Pinpoint the cell where the given text exists, returning its (x, y) midpoint coordinate. 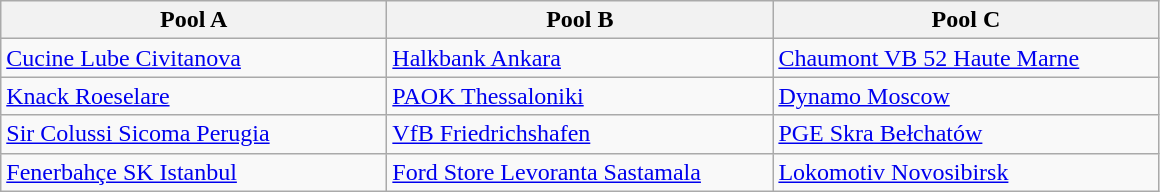
Pool C (966, 20)
Pool A (194, 20)
Lokomotiv Novosibirsk (966, 172)
Halkbank Ankara (580, 58)
Ford Store Levoranta Sastamala (580, 172)
Chaumont VB 52 Haute Marne (966, 58)
PGE Skra Bełchatów (966, 134)
VfB Friedrichshafen (580, 134)
Sir Colussi Sicoma Perugia (194, 134)
Fenerbahçe SK Istanbul (194, 172)
Cucine Lube Civitanova (194, 58)
Dynamo Moscow (966, 96)
Pool B (580, 20)
Knack Roeselare (194, 96)
PAOK Thessaloniki (580, 96)
